Locate the cell with the specified text and output its [x, y] center coordinate. 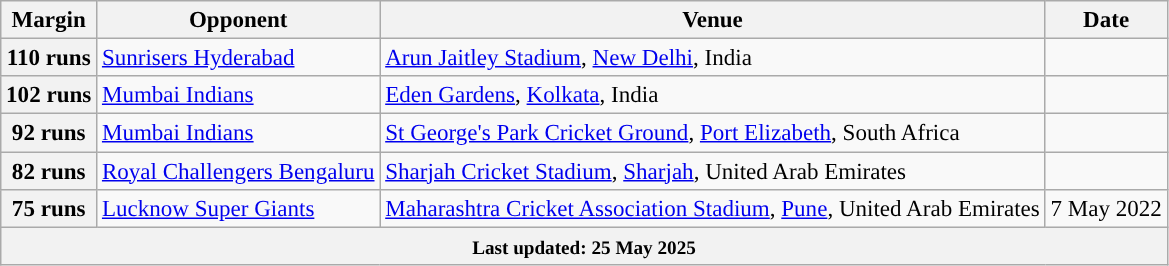
Arun Jaitley Stadium, New Delhi, India [712, 58]
St George's Park Cricket Ground, Port Elizabeth, South Africa [712, 133]
Last updated: 25 May 2025 [584, 246]
Maharashtra Cricket Association Stadium, Pune, United Arab Emirates [712, 209]
Eden Gardens, Kolkata, India [712, 95]
75 runs [49, 209]
Opponent [238, 20]
Royal Challengers Bengaluru [238, 171]
Margin [49, 20]
102 runs [49, 95]
92 runs [49, 133]
Sharjah Cricket Stadium, Sharjah, United Arab Emirates [712, 171]
Lucknow Super Giants [238, 209]
Sunrisers Hyderabad [238, 58]
Venue [712, 20]
82 runs [49, 171]
110 runs [49, 58]
Date [1106, 20]
7 May 2022 [1106, 209]
